Pinpoint the cell where the given text exists, returning its (x, y) midpoint coordinate. 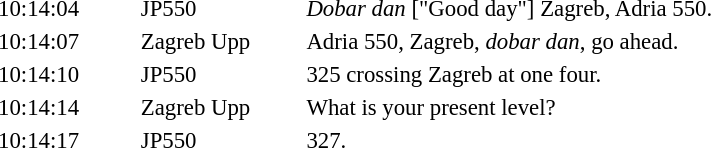
JP550 (220, 74)
